Detect which cell encompasses the target text, then output its [x, y] center coordinate. 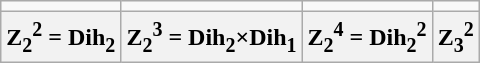
Z32 [456, 38]
Z24 = Dih22 [367, 38]
Z22 = Dih2 [61, 38]
Z23 = Dih2×Dih1 [212, 38]
